Provide the [X, Y] coordinate of the cell's center where the given text is located.  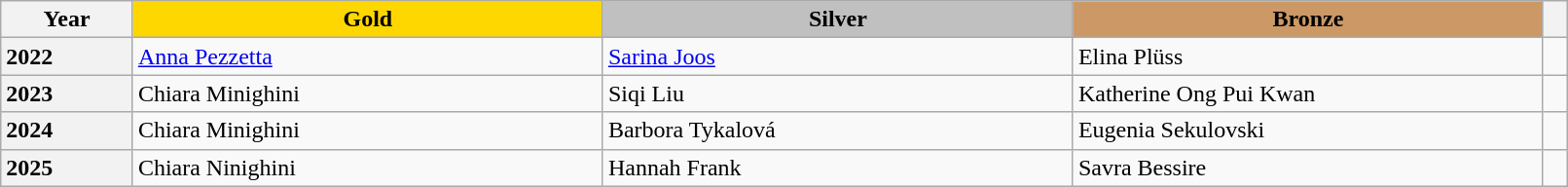
Elina Plüss [1308, 56]
Silver [837, 19]
Eugenia Sekulovski [1308, 131]
2025 [67, 168]
Year [67, 19]
Barbora Tykalová [837, 131]
Bronze [1308, 19]
Gold [368, 19]
Anna Pezzetta [368, 56]
Chiara Ninighini [368, 168]
Katherine Ong Pui Kwan [1308, 93]
2024 [67, 131]
Siqi Liu [837, 93]
2022 [67, 56]
Hannah Frank [837, 168]
Sarina Joos [837, 56]
2023 [67, 93]
Savra Bessire [1308, 168]
